Locate the cell with the specified text and output its (X, Y) center coordinate. 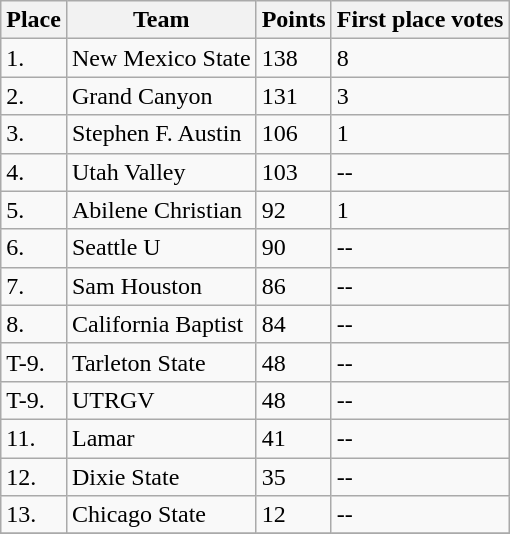
6. (34, 248)
Stephen F. Austin (161, 134)
5. (34, 210)
California Baptist (161, 324)
Tarleton State (161, 362)
New Mexico State (161, 58)
131 (294, 96)
Lamar (161, 438)
12. (34, 477)
Team (161, 20)
2. (34, 96)
Seattle U (161, 248)
Chicago State (161, 515)
41 (294, 438)
Grand Canyon (161, 96)
1. (34, 58)
UTRGV (161, 400)
106 (294, 134)
Dixie State (161, 477)
90 (294, 248)
11. (34, 438)
Place (34, 20)
3 (420, 96)
103 (294, 172)
92 (294, 210)
3. (34, 134)
Utah Valley (161, 172)
13. (34, 515)
12 (294, 515)
4. (34, 172)
First place votes (420, 20)
8. (34, 324)
8 (420, 58)
86 (294, 286)
84 (294, 324)
35 (294, 477)
138 (294, 58)
Sam Houston (161, 286)
Points (294, 20)
7. (34, 286)
Abilene Christian (161, 210)
